Return the (X, Y) coordinate for the center point of the cell that contains the specified text.  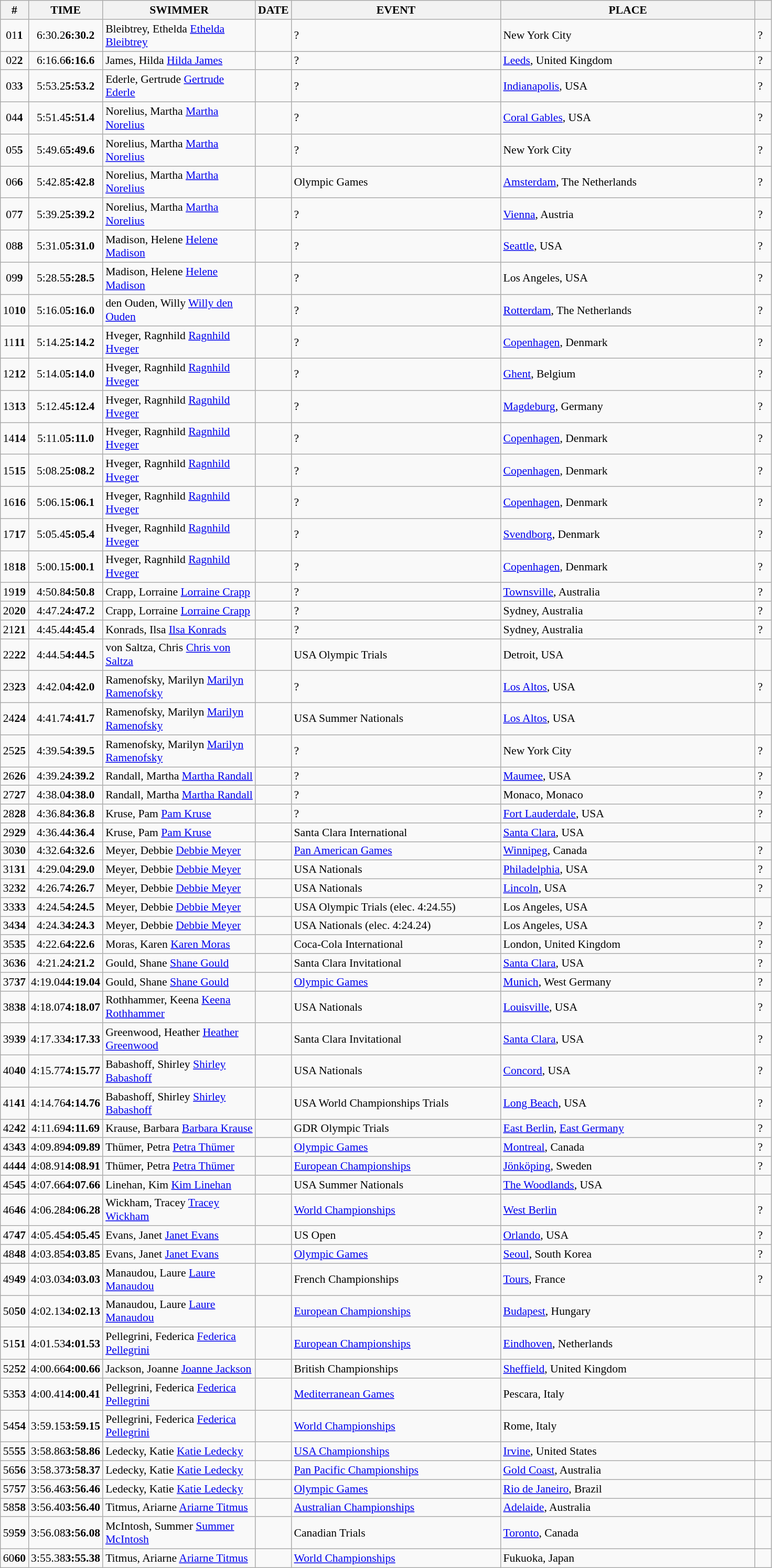
Toronto, Canada (627, 1533)
Krause, Barbara Barbara Krause (179, 1129)
Jönköping, Sweden (627, 1166)
GDR Olympic Trials (396, 1129)
Bleibtrey, Ethelda Ethelda Bleibtrey (179, 36)
Greenwood, Heather Heather Greenwood (179, 1039)
Monaco, Monaco (627, 795)
2424 (15, 719)
4:32.64:32.6 (66, 851)
Santa Clara International (396, 832)
4545 (15, 1185)
Ghent, Belgium (627, 374)
3:59.153:59.15 (66, 1426)
Maumee, USA (627, 776)
den Ouden, Willy Willy den Ouden (179, 310)
SWIMMER (179, 10)
5:42.85:42.8 (66, 182)
EVENT (396, 10)
5:14.05:14.0 (66, 374)
4040 (15, 1072)
USA Olympic Trials (396, 654)
4:42.04:42.0 (66, 687)
5:08.25:08.2 (66, 471)
3939 (15, 1039)
Moras, Karen Karen Moras (179, 945)
5:39.25:39.2 (66, 214)
2727 (15, 795)
British Championships (396, 1369)
3636 (15, 963)
5:06.15:06.1 (66, 502)
066 (15, 182)
088 (15, 246)
Sheffield, United Kingdom (627, 1369)
5:49.65:49.6 (66, 150)
1010 (15, 310)
3232 (15, 889)
4:03.034:03.03 (66, 1279)
4:06.284:06.28 (66, 1210)
Rotterdam, The Netherlands (627, 310)
4848 (15, 1254)
5:11.05:11.0 (66, 438)
3:56.403:56.40 (66, 1508)
4:19.044:19.04 (66, 982)
US Open (396, 1236)
USA Championships (396, 1452)
6:16.66:16.6 (66, 61)
Pan American Games (396, 851)
4:08.914:08.91 (66, 1166)
044 (15, 118)
4:07.664:07.66 (66, 1185)
Magdeburg, Germany (627, 407)
3:56.083:56.08 (66, 1533)
6060 (15, 1559)
3:56.463:56.46 (66, 1489)
Eindhoven, Netherlands (627, 1343)
5:14.25:14.2 (66, 343)
3838 (15, 1007)
5454 (15, 1426)
5:28.55:28.5 (66, 278)
4:22.64:22.6 (66, 945)
4:21.24:21.2 (66, 963)
4:15.774:15.77 (66, 1072)
Coca-Cola International (396, 945)
Montreal, Canada (627, 1148)
West Berlin (627, 1210)
4646 (15, 1210)
4:39.24:39.2 (66, 776)
Amsterdam, The Netherlands (627, 182)
4949 (15, 1279)
1616 (15, 502)
Australian Championships (396, 1508)
London, United Kingdom (627, 945)
4:18.074:18.07 (66, 1007)
5252 (15, 1369)
1919 (15, 592)
2929 (15, 832)
Concord, USA (627, 1072)
Ederle, Gertrude Gertrude Ederle (179, 86)
4343 (15, 1148)
Louisville, USA (627, 1007)
4141 (15, 1103)
6:30.26:30.2 (66, 36)
Tours, France (627, 1279)
3737 (15, 982)
Orlando, USA (627, 1236)
Seoul, South Korea (627, 1254)
4:41.74:41.7 (66, 719)
4:36.44:36.4 (66, 832)
077 (15, 214)
1313 (15, 407)
4:24.54:24.5 (66, 907)
3535 (15, 945)
Lincoln, USA (627, 889)
4:50.84:50.8 (66, 592)
USA Olympic Trials (elec. 4:24.55) (396, 907)
4:01.534:01.53 (66, 1343)
5:51.45:51.4 (66, 118)
5:31.05:31.0 (66, 246)
Indianapolis, USA (627, 86)
5656 (15, 1470)
4747 (15, 1236)
Wickham, Tracey Tracey Wickham (179, 1210)
4:26.74:26.7 (66, 889)
2020 (15, 611)
3:55.383:55.38 (66, 1559)
PLACE (627, 10)
Philadelphia, USA (627, 870)
5:12.45:12.4 (66, 407)
3:58.863:58.86 (66, 1452)
Rio de Janeiro, Brazil (627, 1489)
1818 (15, 566)
Svendborg, Denmark (627, 535)
Leeds, United Kingdom (627, 61)
Pescara, Italy (627, 1394)
4:45.44:45.4 (66, 630)
Fort Lauderdale, USA (627, 814)
Winnipeg, Canada (627, 851)
2828 (15, 814)
4:24.34:24.3 (66, 926)
011 (15, 36)
3030 (15, 851)
4:09.894:09.89 (66, 1148)
Munich, West Germany (627, 982)
2525 (15, 751)
2121 (15, 630)
4:29.04:29.0 (66, 870)
3131 (15, 870)
The Woodlands, USA (627, 1185)
Mediterranean Games (396, 1394)
3:58.373:58.37 (66, 1470)
Konrads, Ilsa Ilsa Konrads (179, 630)
Long Beach, USA (627, 1103)
von Saltza, Chris Chris von Saltza (179, 654)
USA World Championships Trials (396, 1103)
4:44.54:44.5 (66, 654)
2222 (15, 654)
3333 (15, 907)
5858 (15, 1508)
3434 (15, 926)
Budapest, Hungary (627, 1312)
4:11.694:11.69 (66, 1129)
033 (15, 86)
1414 (15, 438)
French Championships (396, 1279)
James, Hilda Hilda James (179, 61)
Townsville, Australia (627, 592)
Vienna, Austria (627, 214)
5:16.05:16.0 (66, 310)
4444 (15, 1166)
Rome, Italy (627, 1426)
1212 (15, 374)
4:39.54:39.5 (66, 751)
5555 (15, 1452)
McIntosh, Summer Summer McIntosh (179, 1533)
4:03.854:03.85 (66, 1254)
1111 (15, 343)
DATE (274, 10)
2323 (15, 687)
Pan Pacific Championships (396, 1470)
5:05.45:05.4 (66, 535)
4:00.664:00.66 (66, 1369)
Linehan, Kim Kim Linehan (179, 1185)
Gold Coast, Australia (627, 1470)
5:53.25:53.2 (66, 86)
Seattle, USA (627, 246)
5151 (15, 1343)
4:02.134:02.13 (66, 1312)
1515 (15, 471)
Detroit, USA (627, 654)
4:05.454:05.45 (66, 1236)
Canadian Trials (396, 1533)
Irvine, United States (627, 1452)
4:17.334:17.33 (66, 1039)
4:47.24:47.2 (66, 611)
1717 (15, 535)
# (15, 10)
099 (15, 278)
4:36.84:36.8 (66, 814)
2626 (15, 776)
022 (15, 61)
Adelaide, Australia (627, 1508)
055 (15, 150)
USA Nationals (elec. 4:24.24) (396, 926)
Jackson, Joanne Joanne Jackson (179, 1369)
Coral Gables, USA (627, 118)
TIME (66, 10)
4:38.04:38.0 (66, 795)
5:00.15:00.1 (66, 566)
5353 (15, 1394)
Fukuoka, Japan (627, 1559)
4:14.764:14.76 (66, 1103)
4242 (15, 1129)
5757 (15, 1489)
5050 (15, 1312)
East Berlin, East Germany (627, 1129)
5959 (15, 1533)
4:00.414:00.41 (66, 1394)
Rothhammer, Keena Keena Rothhammer (179, 1007)
